Output the (x, y) coordinate of the center of the cell containing the given text.  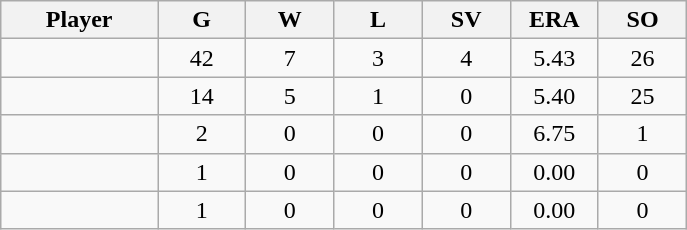
6.75 (554, 134)
2 (202, 134)
5.43 (554, 58)
SV (466, 20)
7 (290, 58)
26 (642, 58)
3 (378, 58)
42 (202, 58)
ERA (554, 20)
G (202, 20)
SO (642, 20)
25 (642, 96)
Player (80, 20)
5.40 (554, 96)
14 (202, 96)
L (378, 20)
5 (290, 96)
4 (466, 58)
W (290, 20)
